Capture the cell that displays the provided text and extract its (x, y) central coordinate. 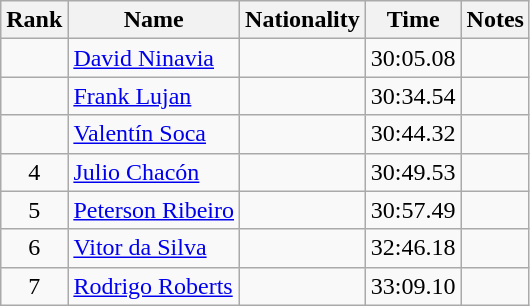
Rank (34, 20)
30:44.32 (413, 134)
Rodrigo Roberts (154, 286)
4 (34, 172)
Name (154, 20)
David Ninavia (154, 58)
33:09.10 (413, 286)
5 (34, 210)
Time (413, 20)
7 (34, 286)
6 (34, 248)
30:57.49 (413, 210)
Nationality (303, 20)
Julio Chacón (154, 172)
Frank Lujan (154, 96)
Notes (495, 20)
32:46.18 (413, 248)
Peterson Ribeiro (154, 210)
30:05.08 (413, 58)
30:34.54 (413, 96)
Vitor da Silva (154, 248)
Valentín Soca (154, 134)
30:49.53 (413, 172)
